Extract the (X, Y) coordinate from the center of the cell holding the provided text.  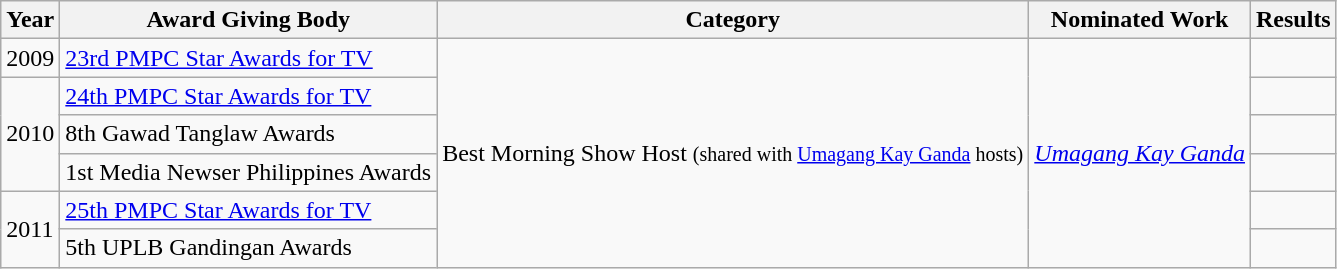
Nominated Work (1140, 20)
23rd PMPC Star Awards for TV (248, 58)
Category (733, 20)
8th Gawad Tanglaw Awards (248, 134)
24th PMPC Star Awards for TV (248, 96)
1st Media Newser Philippines Awards (248, 172)
Umagang Kay Ganda (1140, 153)
2009 (30, 58)
Award Giving Body (248, 20)
25th PMPC Star Awards for TV (248, 210)
Results (1294, 20)
Year (30, 20)
2011 (30, 229)
2010 (30, 134)
5th UPLB Gandingan Awards (248, 248)
Best Morning Show Host (shared with Umagang Kay Ganda hosts) (733, 153)
